Extract the (x, y) coordinate from the center of the cell holding the provided text.  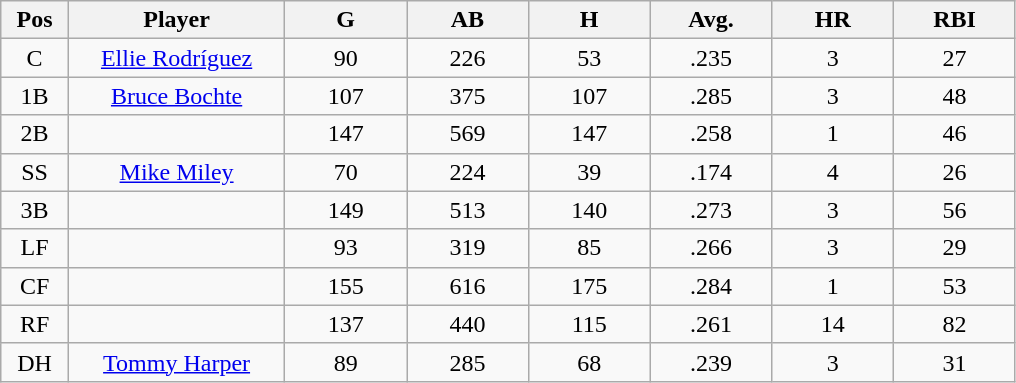
175 (589, 286)
SS (35, 172)
.266 (711, 248)
48 (955, 96)
DH (35, 362)
C (35, 58)
4 (833, 172)
90 (346, 58)
70 (346, 172)
14 (833, 324)
.273 (711, 210)
2B (35, 134)
Pos (35, 20)
.284 (711, 286)
Mike Miley (176, 172)
31 (955, 362)
AB (468, 20)
89 (346, 362)
68 (589, 362)
Tommy Harper (176, 362)
.258 (711, 134)
27 (955, 58)
.235 (711, 58)
.239 (711, 362)
39 (589, 172)
G (346, 20)
440 (468, 324)
569 (468, 134)
115 (589, 324)
137 (346, 324)
.174 (711, 172)
46 (955, 134)
226 (468, 58)
224 (468, 172)
Player (176, 20)
RF (35, 324)
140 (589, 210)
Bruce Bochte (176, 96)
3B (35, 210)
LF (35, 248)
Avg. (711, 20)
319 (468, 248)
56 (955, 210)
149 (346, 210)
616 (468, 286)
93 (346, 248)
.261 (711, 324)
155 (346, 286)
85 (589, 248)
1B (35, 96)
26 (955, 172)
Ellie Rodríguez (176, 58)
.285 (711, 96)
RBI (955, 20)
285 (468, 362)
CF (35, 286)
513 (468, 210)
H (589, 20)
82 (955, 324)
375 (468, 96)
29 (955, 248)
HR (833, 20)
